Determine the [x, y] coordinate at the center of the cell enclosing the given text.  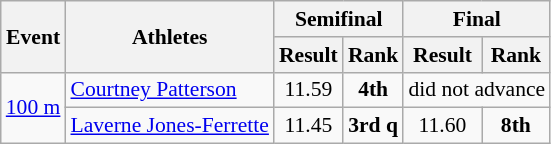
Event [34, 36]
3rd q [374, 126]
8th [516, 126]
11.59 [308, 90]
Final [476, 19]
100 m [34, 108]
Semifinal [338, 19]
did not advance [476, 90]
11.45 [308, 126]
Courtney Patterson [169, 90]
11.60 [442, 126]
Athletes [169, 36]
4th [374, 90]
Laverne Jones-Ferrette [169, 126]
